Scan for the cell matching the given text and deliver its [X, Y] coordinate at center. 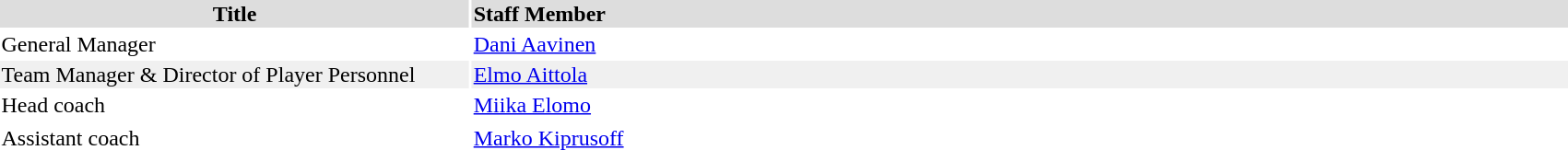
Dani Aavinen [1020, 44]
Staff Member [1020, 14]
Miika Elomo [1020, 105]
Team Manager & Director of Player Personnel [234, 75]
Elmo Aittola [1020, 75]
Head coach [234, 105]
General Manager [234, 44]
Title [234, 14]
